Return (x, y) of the center of cell containing provided text 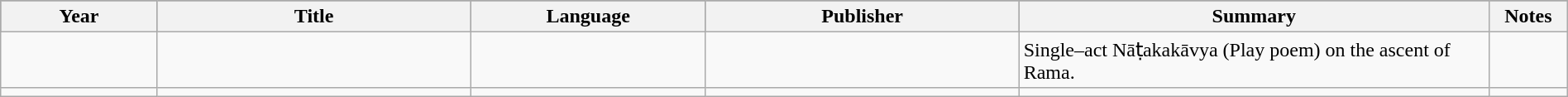
Year (79, 17)
Language (588, 17)
Publisher (862, 17)
Title (314, 17)
Summary (1254, 17)
Notes (1528, 17)
Single–act Nāṭakakāvya (Play poem) on the ascent of Rama. (1254, 60)
